Determine the (x, y) coordinate at the center of the cell enclosing the given text.  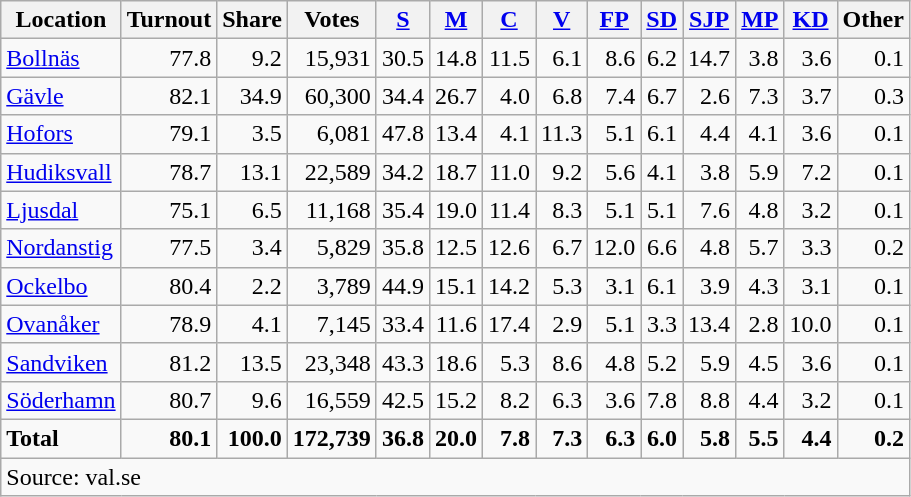
18.7 (456, 172)
20.0 (456, 438)
23,348 (332, 362)
8.8 (710, 400)
6,081 (332, 134)
4.0 (510, 96)
15.1 (456, 286)
8.3 (562, 210)
7.6 (710, 210)
12.6 (510, 248)
10.0 (810, 324)
Votes (332, 20)
36.8 (402, 438)
Gävle (61, 96)
6.5 (252, 210)
11,168 (332, 210)
34.2 (402, 172)
44.9 (402, 286)
13.5 (252, 362)
8.2 (510, 400)
42.5 (402, 400)
Nordanstig (61, 248)
12.5 (456, 248)
33.4 (402, 324)
43.3 (402, 362)
3.5 (252, 134)
C (510, 20)
14.2 (510, 286)
2.8 (760, 324)
18.6 (456, 362)
11.5 (510, 58)
Ljusdal (61, 210)
80.1 (169, 438)
16,559 (332, 400)
S (402, 20)
4.3 (760, 286)
Source: val.se (456, 477)
6.6 (662, 248)
MP (760, 20)
11.0 (510, 172)
5,829 (332, 248)
M (456, 20)
Hofors (61, 134)
12.0 (614, 248)
KD (810, 20)
3,789 (332, 286)
V (562, 20)
3.7 (810, 96)
7.2 (810, 172)
Hudiksvall (61, 172)
14.7 (710, 58)
172,739 (332, 438)
3.4 (252, 248)
Location (61, 20)
5.5 (760, 438)
7.4 (614, 96)
Share (252, 20)
Sandviken (61, 362)
81.2 (169, 362)
22,589 (332, 172)
Ockelbo (61, 286)
2.9 (562, 324)
78.9 (169, 324)
SD (662, 20)
17.4 (510, 324)
78.7 (169, 172)
5.6 (614, 172)
5.2 (662, 362)
Turnout (169, 20)
Other (873, 20)
35.4 (402, 210)
11.6 (456, 324)
11.4 (510, 210)
26.7 (456, 96)
15.2 (456, 400)
0.3 (873, 96)
13.1 (252, 172)
30.5 (402, 58)
Bollnäs (61, 58)
SJP (710, 20)
2.6 (710, 96)
11.3 (562, 134)
7,145 (332, 324)
82.1 (169, 96)
5.8 (710, 438)
47.8 (402, 134)
6.2 (662, 58)
14.8 (456, 58)
6.8 (562, 96)
79.1 (169, 134)
34.4 (402, 96)
Total (61, 438)
80.7 (169, 400)
15,931 (332, 58)
3.9 (710, 286)
80.4 (169, 286)
77.5 (169, 248)
5.7 (760, 248)
100.0 (252, 438)
Ovanåker (61, 324)
6.0 (662, 438)
60,300 (332, 96)
4.5 (760, 362)
2.2 (252, 286)
9.6 (252, 400)
19.0 (456, 210)
FP (614, 20)
34.9 (252, 96)
77.8 (169, 58)
75.1 (169, 210)
Söderhamn (61, 400)
35.8 (402, 248)
